Locate the cell with the specified text and output its (x, y) center coordinate. 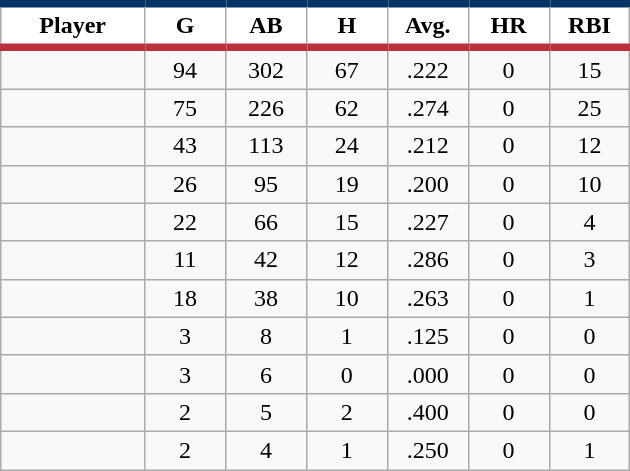
43 (186, 146)
66 (266, 222)
G (186, 26)
19 (346, 184)
.274 (428, 108)
.400 (428, 412)
AB (266, 26)
94 (186, 68)
6 (266, 374)
25 (590, 108)
HR (508, 26)
Player (73, 26)
26 (186, 184)
18 (186, 298)
.250 (428, 450)
.222 (428, 68)
24 (346, 146)
.212 (428, 146)
62 (346, 108)
.263 (428, 298)
H (346, 26)
8 (266, 336)
5 (266, 412)
RBI (590, 26)
42 (266, 260)
Avg. (428, 26)
226 (266, 108)
75 (186, 108)
.227 (428, 222)
38 (266, 298)
.286 (428, 260)
.125 (428, 336)
113 (266, 146)
95 (266, 184)
.000 (428, 374)
.200 (428, 184)
302 (266, 68)
67 (346, 68)
11 (186, 260)
22 (186, 222)
